Return the [x, y] coordinate for the center point of the cell that contains the specified text.  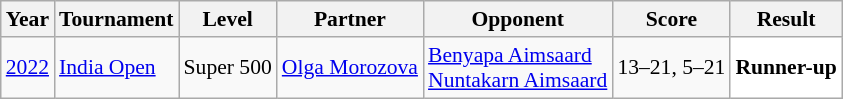
India Open [116, 68]
Tournament [116, 19]
Opponent [518, 19]
Olga Morozova [350, 68]
Partner [350, 19]
Year [28, 19]
2022 [28, 68]
13–21, 5–21 [671, 68]
Benyapa Aimsaard Nuntakarn Aimsaard [518, 68]
Runner-up [786, 68]
Score [671, 19]
Super 500 [228, 68]
Result [786, 19]
Level [228, 19]
